Return the [x, y] coordinate for the center point of the cell that contains the specified text.  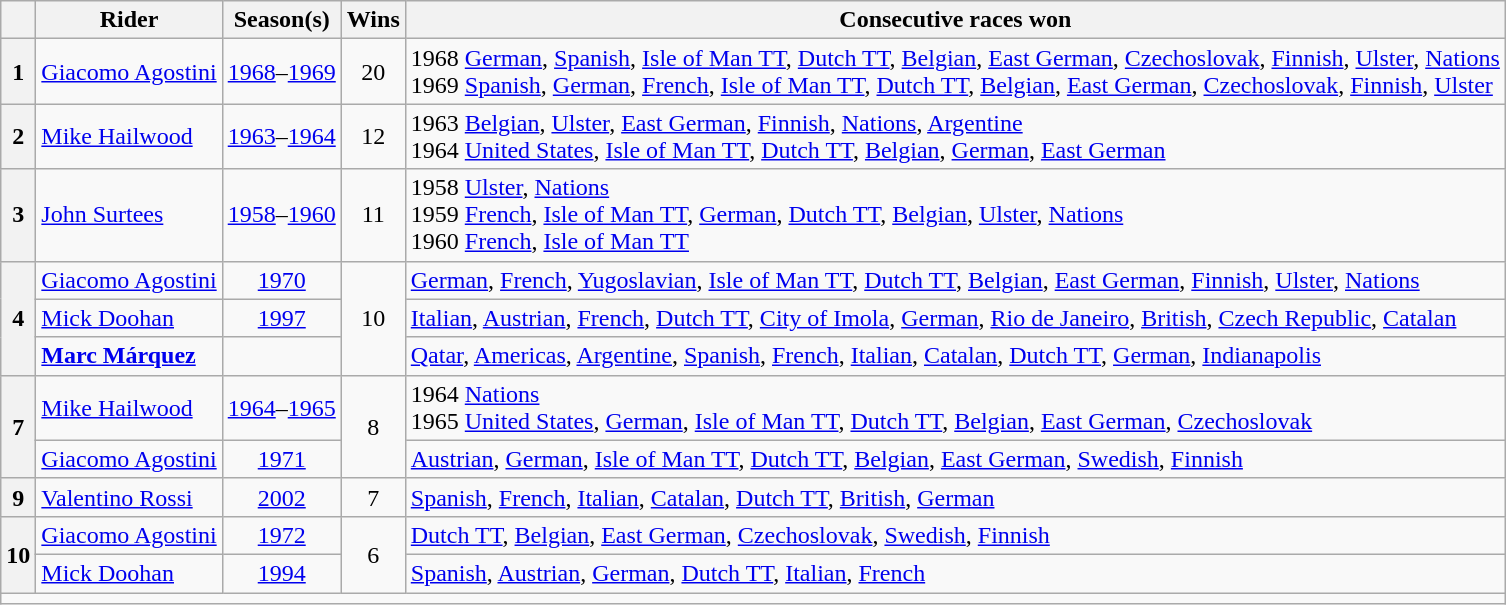
1994 [282, 573]
Austrian, German, Isle of Man TT, Dutch TT, Belgian, East German, Swedish, Finnish [955, 459]
2002 [282, 497]
1 [18, 72]
1997 [282, 318]
4 [18, 318]
Rider [129, 20]
11 [373, 215]
1964 Nations1965 United States, German, Isle of Man TT, Dutch TT, Belgian, East German, Czechoslovak [955, 408]
Marc Márquez [129, 356]
Spanish, French, Italian, Catalan, Dutch TT, British, German [955, 497]
John Surtees [129, 215]
Season(s) [282, 20]
3 [18, 215]
1968–1969 [282, 72]
Spanish, Austrian, German, Dutch TT, Italian, French [955, 573]
1963–1964 [282, 136]
20 [373, 72]
1972 [282, 535]
1963 Belgian, Ulster, East German, Finnish, Nations, Argentine1964 United States, Isle of Man TT, Dutch TT, Belgian, German, East German [955, 136]
Qatar, Americas, Argentine, Spanish, French, Italian, Catalan, Dutch TT, German, Indianapolis [955, 356]
2 [18, 136]
Wins [373, 20]
1964–1965 [282, 408]
Valentino Rossi [129, 497]
Dutch TT, Belgian, East German, Czechoslovak, Swedish, Finnish [955, 535]
9 [18, 497]
1970 [282, 280]
1971 [282, 459]
1958 Ulster, Nations1959 French, Isle of Man TT, German, Dutch TT, Belgian, Ulster, Nations1960 French, Isle of Man TT [955, 215]
6 [373, 554]
German, French, Yugoslavian, Isle of Man TT, Dutch TT, Belgian, East German, Finnish, Ulster, Nations [955, 280]
Italian, Austrian, French, Dutch TT, City of Imola, German, Rio de Janeiro, British, Czech Republic, Catalan [955, 318]
1958–1960 [282, 215]
12 [373, 136]
8 [373, 426]
Consecutive races won [955, 20]
